For the text-containing cell, return its midpoint in [x, y] coordinate format. 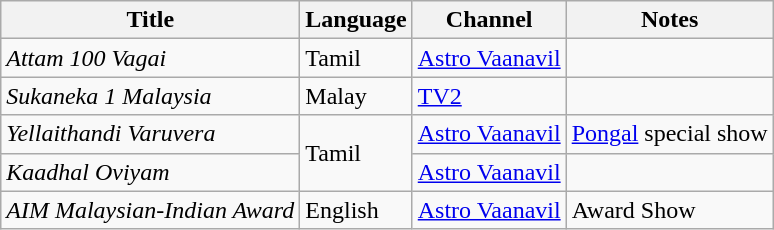
Attam 100 Vagai [150, 58]
Malay [356, 96]
Notes [670, 20]
Channel [489, 20]
Title [150, 20]
Sukaneka 1 Malaysia [150, 96]
Yellaithandi Varuvera [150, 134]
Award Show [670, 210]
AIM Malaysian-Indian Award [150, 210]
Kaadhal Oviyam [150, 172]
TV2 [489, 96]
Pongal special show [670, 134]
English [356, 210]
Language [356, 20]
